Identify which cell holds the provided text, then report its (X, Y) central coordinate. 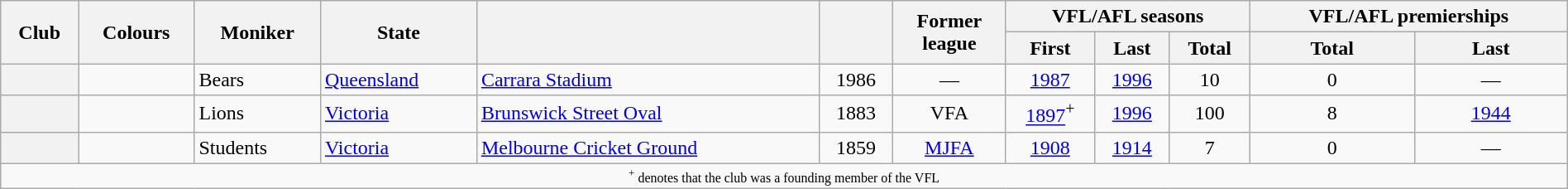
10 (1209, 80)
Carrara Stadium (648, 80)
+ denotes that the club was a founding member of the VFL (784, 177)
Students (257, 148)
1987 (1050, 80)
1883 (856, 114)
VFL/AFL seasons (1128, 17)
First (1050, 48)
Bears (257, 80)
Club (40, 32)
1908 (1050, 148)
Brunswick Street Oval (648, 114)
7 (1209, 148)
100 (1209, 114)
MJFA (949, 148)
1914 (1132, 148)
1859 (856, 148)
1897+ (1050, 114)
1944 (1490, 114)
Queensland (399, 80)
Melbourne Cricket Ground (648, 148)
State (399, 32)
1986 (856, 80)
Formerleague (949, 32)
VFA (949, 114)
VFL/AFL premierships (1408, 17)
Lions (257, 114)
Moniker (257, 32)
8 (1331, 114)
Colours (136, 32)
